Pinpoint the cell where the given text exists, returning its [X, Y] midpoint coordinate. 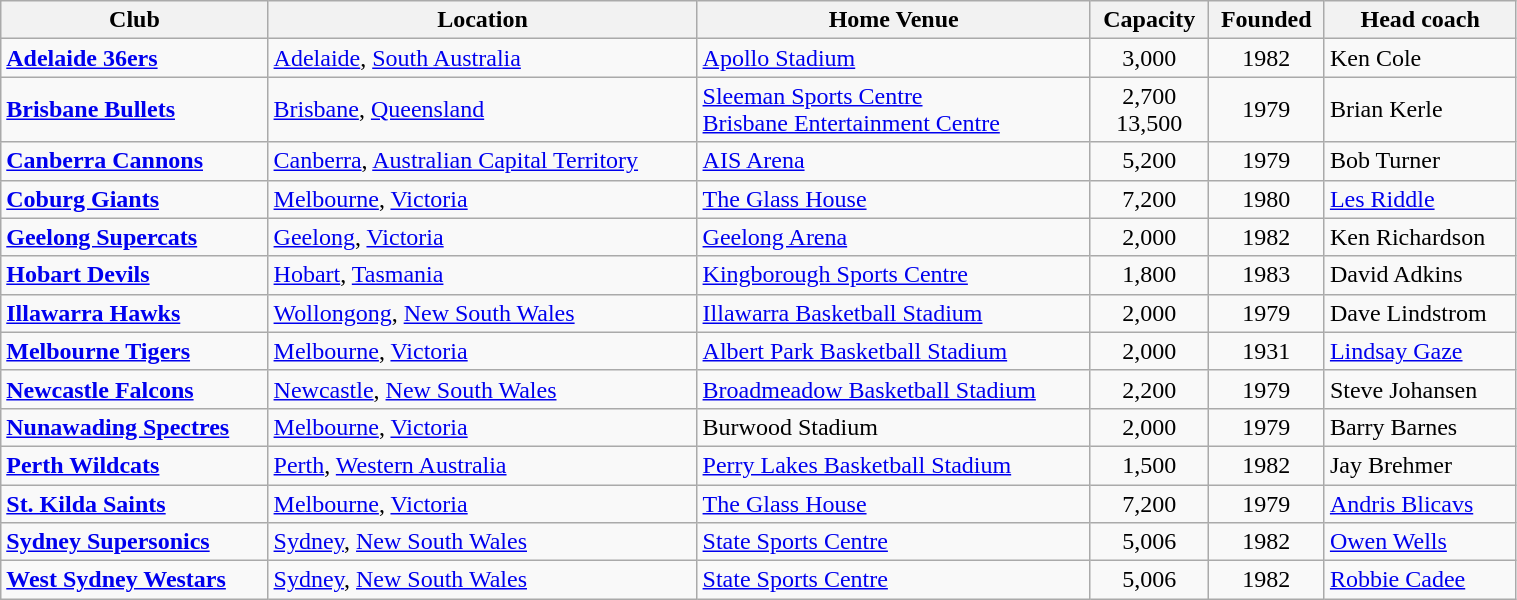
Robbie Cadee [1420, 580]
Geelong Supercats [134, 237]
Nunawading Spectres [134, 427]
St. Kilda Saints [134, 503]
Newcastle Falcons [134, 389]
Founded [1266, 20]
Geelong Arena [894, 237]
Adelaide, South Australia [482, 58]
Andris Blicavs [1420, 503]
Sydney Supersonics [134, 542]
Owen Wells [1420, 542]
Hobart Devils [134, 275]
Brisbane, Queensland [482, 110]
Bob Turner [1420, 161]
Burwood Stadium [894, 427]
Les Riddle [1420, 199]
5,200 [1149, 161]
2,70013,500 [1149, 110]
2,200 [1149, 389]
Illawarra Basketball Stadium [894, 313]
Perth Wildcats [134, 465]
Kingborough Sports Centre [894, 275]
Geelong, Victoria [482, 237]
Hobart, Tasmania [482, 275]
1980 [1266, 199]
Club [134, 20]
Steve Johansen [1420, 389]
Coburg Giants [134, 199]
Adelaide 36ers [134, 58]
Ken Cole [1420, 58]
1,800 [1149, 275]
Illawarra Hawks [134, 313]
Dave Lindstrom [1420, 313]
Canberra, Australian Capital Territory [482, 161]
AIS Arena [894, 161]
Broadmeadow Basketball Stadium [894, 389]
Ken Richardson [1420, 237]
David Adkins [1420, 275]
1983 [1266, 275]
West Sydney Westars [134, 580]
3,000 [1149, 58]
Newcastle, New South Wales [482, 389]
Melbourne Tigers [134, 351]
Home Venue [894, 20]
Wollongong, New South Wales [482, 313]
Barry Barnes [1420, 427]
Capacity [1149, 20]
Jay Brehmer [1420, 465]
Canberra Cannons [134, 161]
Brisbane Bullets [134, 110]
Brian Kerle [1420, 110]
1,500 [1149, 465]
1931 [1266, 351]
Location [482, 20]
Lindsay Gaze [1420, 351]
Perry Lakes Basketball Stadium [894, 465]
Perth, Western Australia [482, 465]
Apollo Stadium [894, 58]
Sleeman Sports CentreBrisbane Entertainment Centre [894, 110]
Head coach [1420, 20]
Albert Park Basketball Stadium [894, 351]
